Output the (x, y) coordinate of the center of the cell containing the given text.  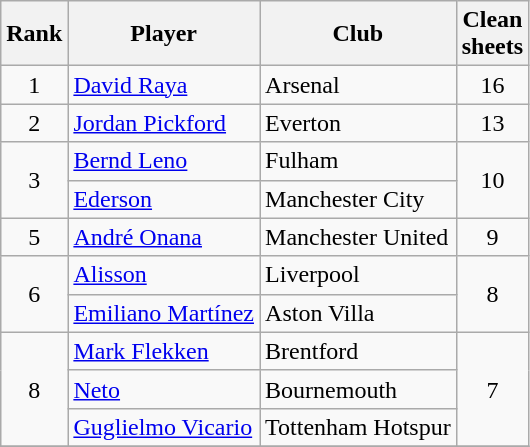
13 (492, 123)
5 (34, 237)
Neto (164, 389)
Guglielmo Vicario (164, 427)
6 (34, 294)
Bernd Leno (164, 161)
Bournemouth (358, 389)
Brentford (358, 351)
7 (492, 389)
2 (34, 123)
Fulham (358, 161)
16 (492, 85)
Alisson (164, 275)
Jordan Pickford (164, 123)
Arsenal (358, 85)
Cleansheets (492, 34)
Ederson (164, 199)
Rank (34, 34)
Manchester City (358, 199)
1 (34, 85)
Emiliano Martínez (164, 313)
Tottenham Hotspur (358, 427)
Manchester United (358, 237)
Everton (358, 123)
Mark Flekken (164, 351)
10 (492, 180)
André Onana (164, 237)
David Raya (164, 85)
9 (492, 237)
Aston Villa (358, 313)
Player (164, 34)
Club (358, 34)
3 (34, 180)
Liverpool (358, 275)
